Extract the (x, y) coordinate from the center of the cell holding the provided text.  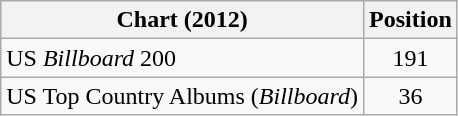
Chart (2012) (182, 20)
191 (411, 58)
US Billboard 200 (182, 58)
36 (411, 96)
Position (411, 20)
US Top Country Albums (Billboard) (182, 96)
